Output the [X, Y] coordinate of the center of the cell containing the given text.  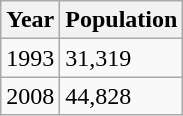
1993 [30, 58]
Year [30, 20]
Population [122, 20]
44,828 [122, 96]
31,319 [122, 58]
2008 [30, 96]
